Capture the cell that displays the provided text and extract its (x, y) central coordinate. 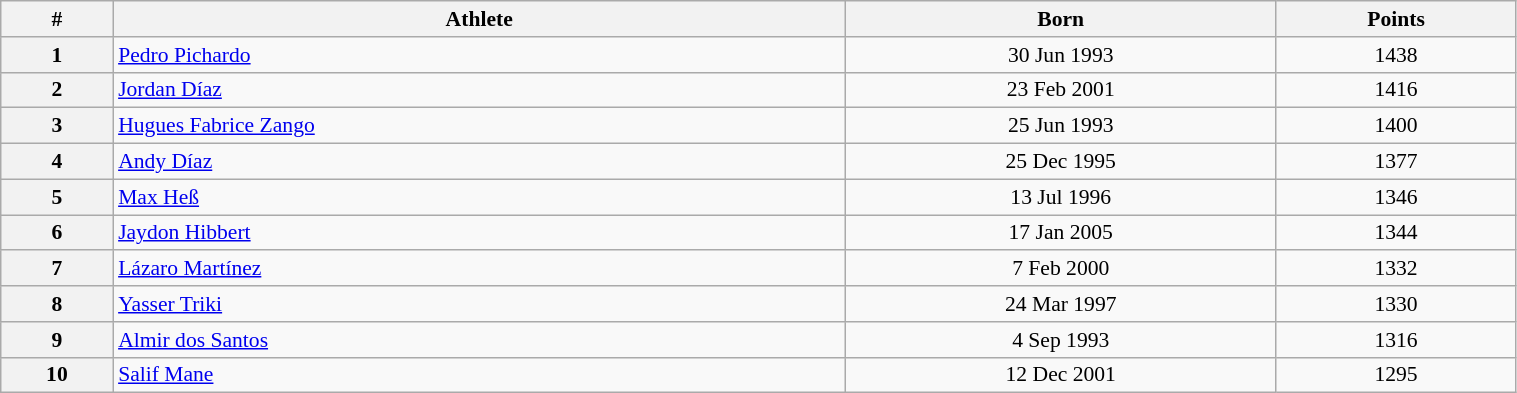
Yasser Triki (479, 304)
2 (57, 90)
Points (1396, 19)
Born (1060, 19)
Almir dos Santos (479, 340)
1295 (1396, 375)
Jaydon Hibbert (479, 233)
Max Heß (479, 197)
1332 (1396, 269)
1438 (1396, 55)
6 (57, 233)
Athlete (479, 19)
Hugues Fabrice Zango (479, 126)
7 (57, 269)
4 Sep 1993 (1060, 340)
# (57, 19)
17 Jan 2005 (1060, 233)
1316 (1396, 340)
24 Mar 1997 (1060, 304)
23 Feb 2001 (1060, 90)
5 (57, 197)
1330 (1396, 304)
25 Dec 1995 (1060, 162)
30 Jun 1993 (1060, 55)
Andy Díaz (479, 162)
9 (57, 340)
Salif Mane (479, 375)
10 (57, 375)
Pedro Pichardo (479, 55)
1400 (1396, 126)
1346 (1396, 197)
1416 (1396, 90)
1 (57, 55)
25 Jun 1993 (1060, 126)
1344 (1396, 233)
Jordan Díaz (479, 90)
7 Feb 2000 (1060, 269)
4 (57, 162)
3 (57, 126)
Lázaro Martínez (479, 269)
8 (57, 304)
13 Jul 1996 (1060, 197)
1377 (1396, 162)
12 Dec 2001 (1060, 375)
